Capture the cell that displays the provided text and extract its (x, y) central coordinate. 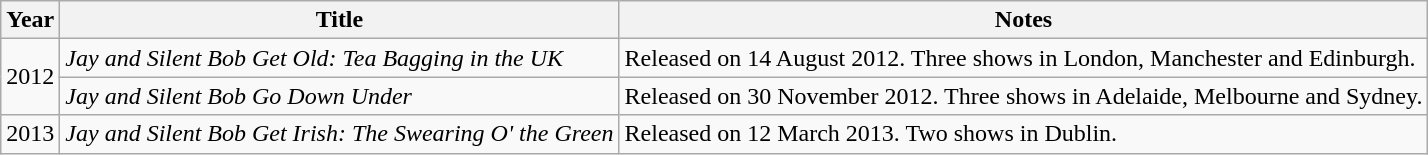
Jay and Silent Bob Get Irish: The Swearing O' the Green (340, 134)
Released on 12 March 2013. Two shows in Dublin. (1024, 134)
Jay and Silent Bob Go Down Under (340, 96)
Title (340, 20)
Released on 30 November 2012. Three shows in Adelaide, Melbourne and Sydney. (1024, 96)
2012 (30, 77)
2013 (30, 134)
Notes (1024, 20)
Jay and Silent Bob Get Old: Tea Bagging in the UK (340, 58)
Year (30, 20)
Released on 14 August 2012. Three shows in London, Manchester and Edinburgh. (1024, 58)
